Scan for the cell matching the given text and deliver its (X, Y) coordinate at center. 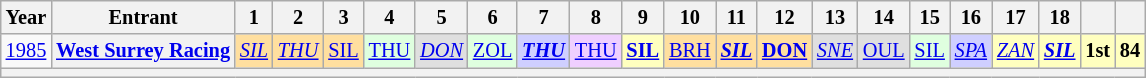
6 (492, 17)
Entrant (143, 17)
14 (884, 17)
12 (784, 17)
1 (254, 17)
ZOL (492, 51)
15 (930, 17)
Year (26, 17)
8 (596, 17)
SPA (971, 51)
1st (1098, 51)
OUL (884, 51)
9 (644, 17)
3 (343, 17)
5 (442, 17)
11 (736, 17)
1985 (26, 51)
2 (298, 17)
18 (1060, 17)
SNE (835, 51)
13 (835, 17)
7 (544, 17)
4 (390, 17)
17 (1016, 17)
West Surrey Racing (143, 51)
ZAN (1016, 51)
84 (1130, 51)
BRH (690, 51)
16 (971, 17)
10 (690, 17)
